Find where the given text appears and provide that cell's center as (x, y) coordinate. 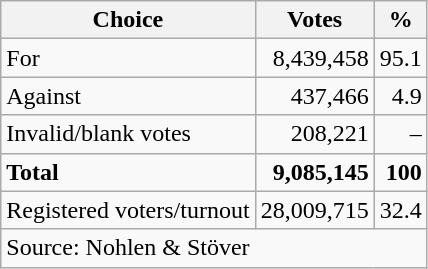
Against (128, 96)
4.9 (400, 96)
95.1 (400, 58)
– (400, 134)
32.4 (400, 210)
% (400, 20)
28,009,715 (314, 210)
Source: Nohlen & Stöver (214, 248)
Invalid/blank votes (128, 134)
Total (128, 172)
Votes (314, 20)
9,085,145 (314, 172)
100 (400, 172)
Registered voters/turnout (128, 210)
8,439,458 (314, 58)
For (128, 58)
437,466 (314, 96)
Choice (128, 20)
208,221 (314, 134)
